Provide the (X, Y) coordinate of the cell's center where the given text is located.  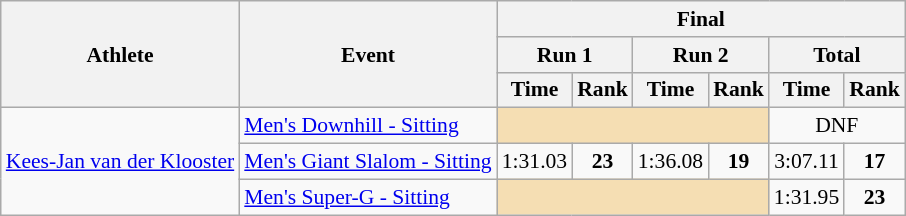
DNF (837, 126)
Run 2 (701, 55)
Total (837, 55)
Kees-Jan van der Klooster (120, 162)
Run 1 (565, 55)
19 (738, 162)
Men's Giant Slalom - Sitting (368, 162)
1:31.03 (534, 162)
Final (701, 19)
1:31.95 (806, 197)
Men's Super-G - Sitting (368, 197)
Athlete (120, 54)
1:36.08 (670, 162)
3:07.11 (806, 162)
Event (368, 54)
17 (874, 162)
Men's Downhill - Sitting (368, 126)
